Return (x, y) of the center of cell containing provided text 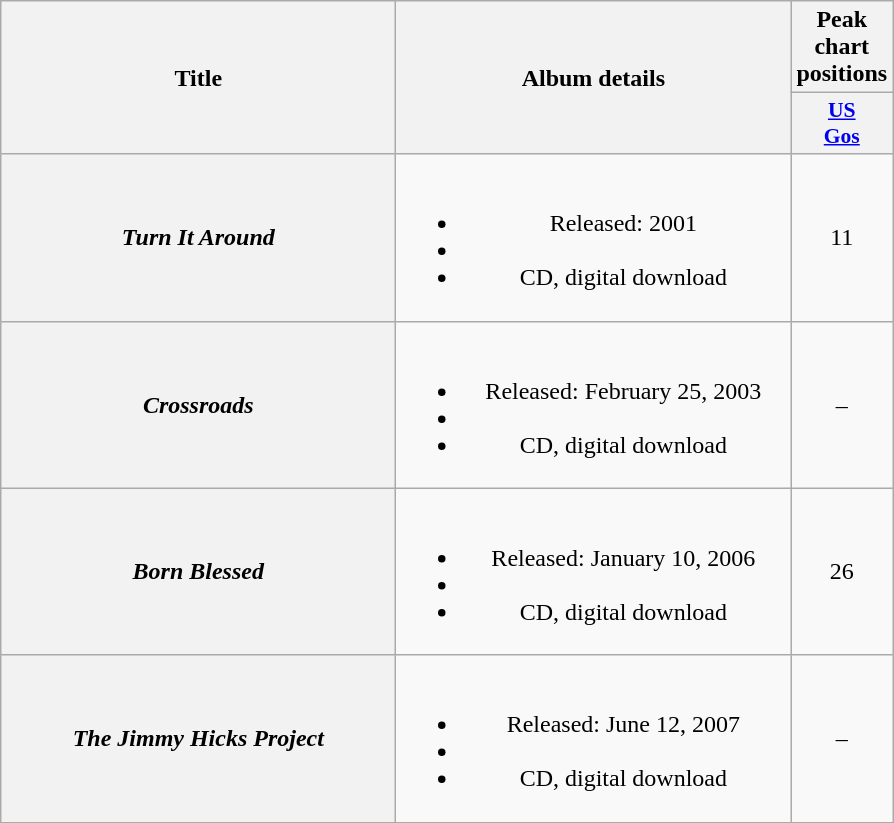
Born Blessed (198, 572)
Peak chart positions (842, 47)
USGos (842, 124)
Turn It Around (198, 238)
Album details (594, 78)
Title (198, 78)
The Jimmy Hicks Project (198, 738)
26 (842, 572)
Released: June 12, 2007CD, digital download (594, 738)
11 (842, 238)
Crossroads (198, 404)
Released: January 10, 2006CD, digital download (594, 572)
Released: 2001CD, digital download (594, 238)
Released: February 25, 2003CD, digital download (594, 404)
